Detect which cell encompasses the target text, then output its (X, Y) center coordinate. 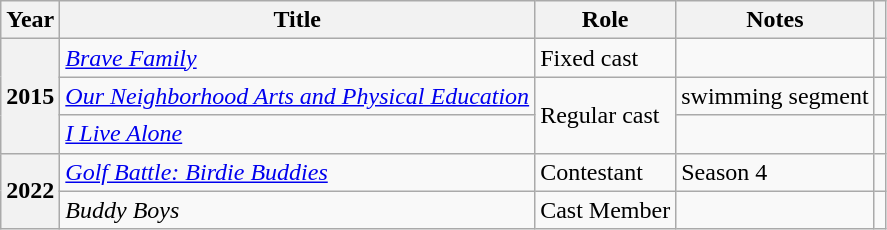
Title (298, 20)
Golf Battle: Birdie Buddies (298, 172)
Contestant (606, 172)
Cast Member (606, 210)
Our Neighborhood Arts and Physical Education (298, 96)
Fixed cast (606, 58)
2022 (30, 191)
Year (30, 20)
Brave Family (298, 58)
Notes (775, 20)
2015 (30, 96)
Season 4 (775, 172)
Buddy Boys (298, 210)
I Live Alone (298, 134)
Regular cast (606, 115)
swimming segment (775, 96)
Role (606, 20)
